Identify which cell holds the provided text, then report its [X, Y] central coordinate. 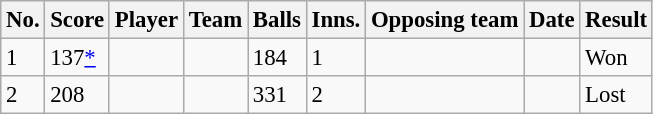
Won [616, 58]
No. [23, 20]
Balls [278, 20]
137* [78, 58]
331 [278, 95]
208 [78, 95]
Result [616, 20]
Date [552, 20]
Player [146, 20]
Lost [616, 95]
Opposing team [445, 20]
Inns. [336, 20]
Team [215, 20]
184 [278, 58]
Score [78, 20]
